Find where the given text appears and provide that cell's center as (x, y) coordinate. 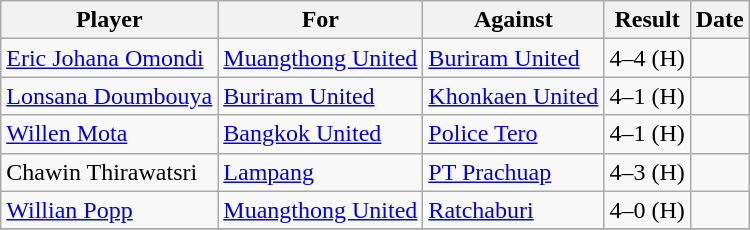
4–4 (H) (647, 58)
4–0 (H) (647, 210)
Date (720, 20)
For (320, 20)
Willen Mota (110, 134)
Police Tero (514, 134)
Willian Popp (110, 210)
Against (514, 20)
Player (110, 20)
Chawin Thirawatsri (110, 172)
4–3 (H) (647, 172)
Bangkok United (320, 134)
Lonsana Doumbouya (110, 96)
Ratchaburi (514, 210)
Lampang (320, 172)
PT Prachuap (514, 172)
Khonkaen United (514, 96)
Result (647, 20)
Eric Johana Omondi (110, 58)
